Locate the cell with the specified text and output its (x, y) center coordinate. 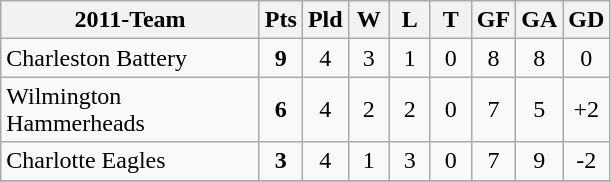
Wilmington Hammerheads (130, 110)
GF (493, 20)
GA (540, 20)
2011-Team (130, 20)
Pts (280, 20)
Pld (325, 20)
W (368, 20)
6 (280, 110)
+2 (586, 110)
GD (586, 20)
5 (540, 110)
L (410, 20)
-2 (586, 161)
Charlotte Eagles (130, 161)
Charleston Battery (130, 58)
T (450, 20)
